Detect which cell encompasses the target text, then output its (X, Y) center coordinate. 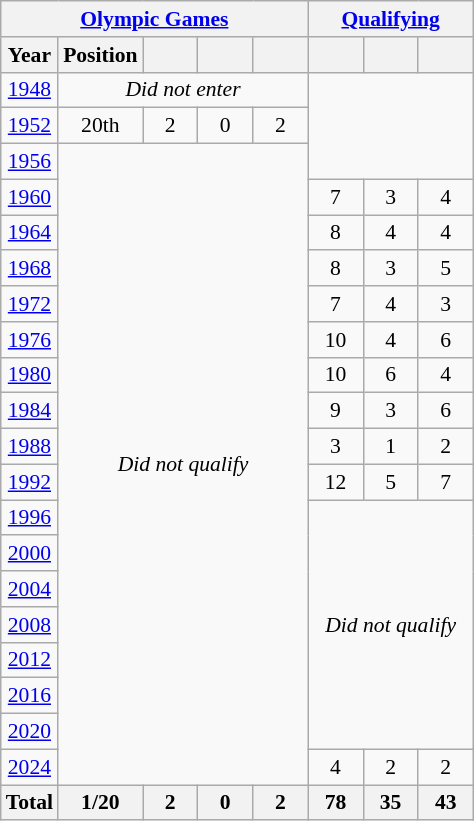
12 (336, 482)
1/20 (100, 803)
1952 (30, 126)
1 (390, 447)
1984 (30, 411)
2020 (30, 732)
1972 (30, 304)
2016 (30, 696)
1988 (30, 447)
1948 (30, 90)
1960 (30, 197)
9 (336, 411)
78 (336, 803)
1992 (30, 482)
1976 (30, 340)
43 (446, 803)
2024 (30, 767)
2004 (30, 589)
Olympic Games (154, 19)
Did not enter (183, 90)
35 (390, 803)
1964 (30, 233)
1980 (30, 375)
Qualifying (390, 19)
2008 (30, 625)
20th (100, 126)
Total (30, 803)
1996 (30, 518)
1968 (30, 269)
Year (30, 55)
Position (100, 55)
2012 (30, 660)
1956 (30, 162)
2000 (30, 554)
